Return the [X, Y] coordinate for the center point of the cell that contains the specified text.  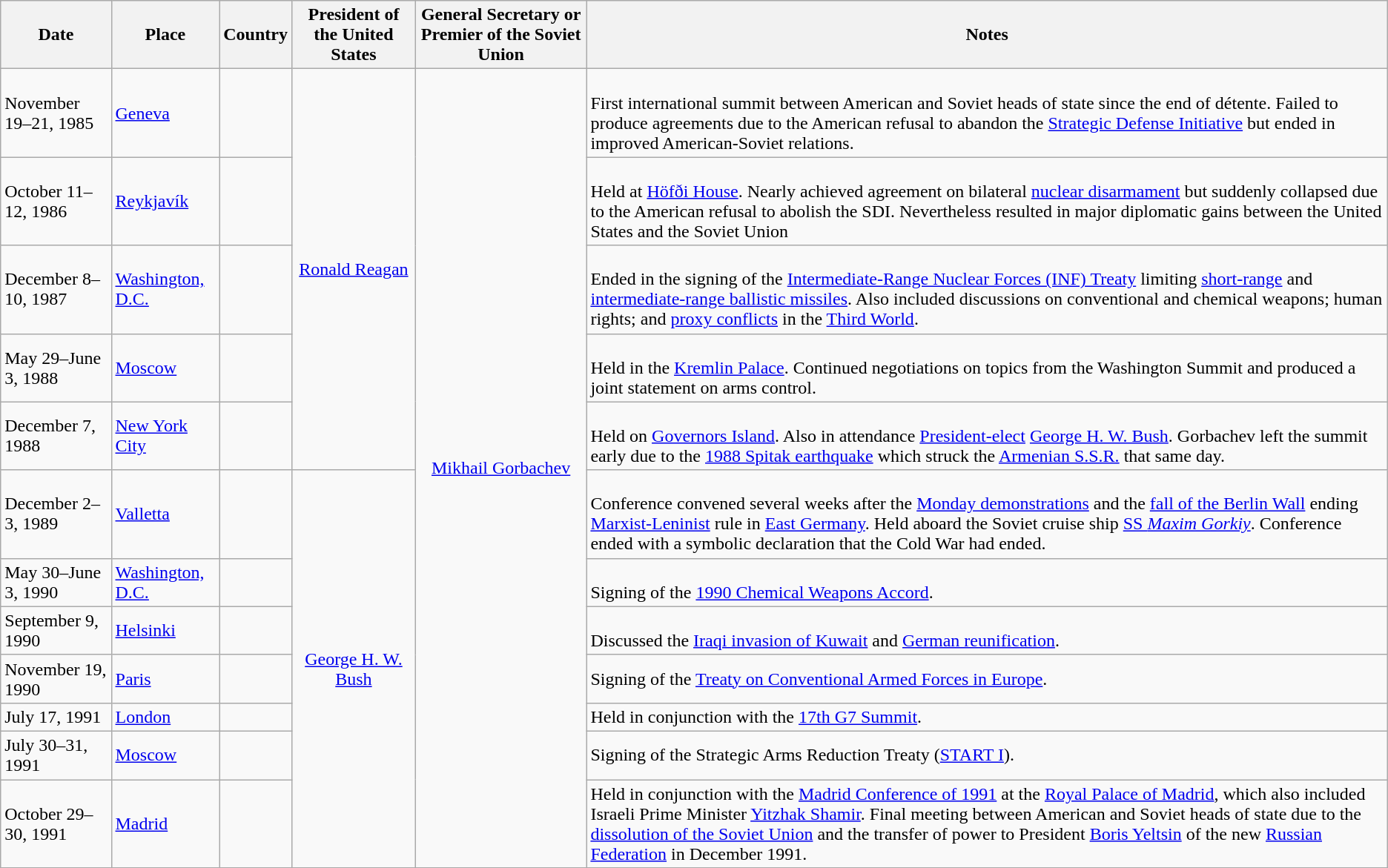
Place [165, 35]
November 19, 1990 [56, 679]
Country [256, 35]
July 17, 1991 [56, 717]
Held in the Kremlin Palace. Continued negotiations on topics from the Washington Summit and produced a joint statement on arms control. [987, 368]
George H. W. Bush [353, 669]
December 8–10, 1987 [56, 289]
October 11–12, 1986 [56, 202]
Mikhail Gorbachev [500, 468]
Held in conjunction with the 17th G7 Summit. [987, 717]
December 7, 1988 [56, 436]
Reykjavík [165, 202]
London [165, 717]
Paris [165, 679]
October 29–30, 1991 [56, 824]
July 30–31, 1991 [56, 755]
Helsinki [165, 630]
May 30–June 3, 1990 [56, 583]
Signing of the Treaty on Conventional Armed Forces in Europe. [987, 679]
Madrid [165, 824]
New York City [165, 436]
September 9, 1990 [56, 630]
Notes [987, 35]
Ronald Reagan [353, 270]
General Secretary or Premier of the Soviet Union [500, 35]
Geneva [165, 113]
Signing of the 1990 Chemical Weapons Accord. [987, 583]
President of the United States [353, 35]
Valletta [165, 514]
December 2–3, 1989 [56, 514]
Signing of the Strategic Arms Reduction Treaty (START I). [987, 755]
Date [56, 35]
Discussed the Iraqi invasion of Kuwait and German reunification. [987, 630]
May 29–June 3, 1988 [56, 368]
November 19–21, 1985 [56, 113]
